Find where the given text appears and provide that cell's center as [X, Y] coordinate. 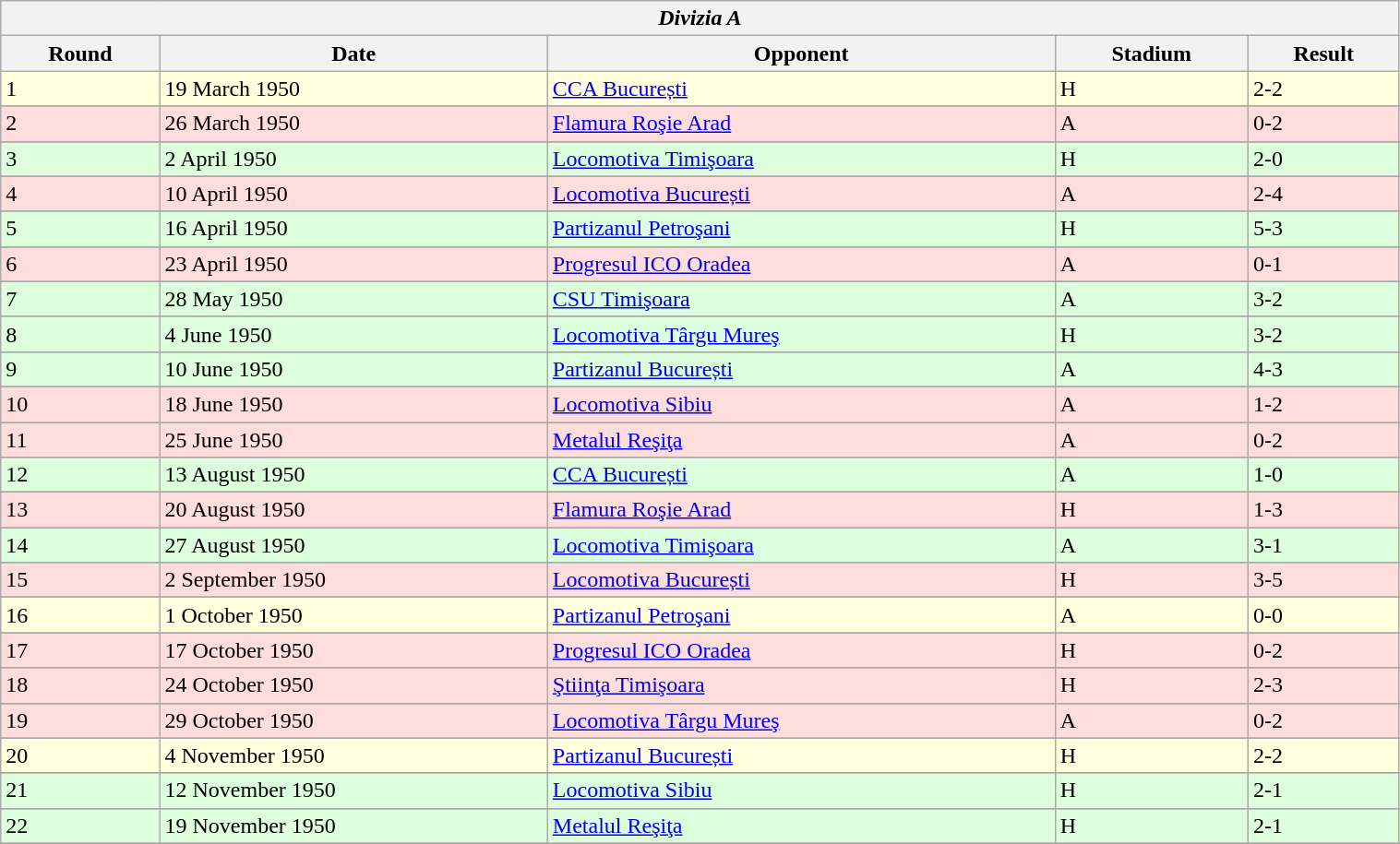
5-3 [1323, 229]
18 [80, 685]
4 November 1950 [353, 755]
Date [353, 53]
27 August 1950 [353, 545]
4 June 1950 [353, 334]
1-2 [1323, 404]
2-0 [1323, 159]
24 October 1950 [353, 685]
11 [80, 440]
15 [80, 580]
10 April 1950 [353, 194]
0-0 [1323, 615]
Result [1323, 53]
19 November 1950 [353, 826]
20 [80, 755]
3-5 [1323, 580]
2 April 1950 [353, 159]
12 November 1950 [353, 791]
23 April 1950 [353, 264]
28 May 1950 [353, 299]
12 [80, 475]
16 April 1950 [353, 229]
21 [80, 791]
26 March 1950 [353, 124]
19 [80, 720]
14 [80, 545]
7 [80, 299]
29 October 1950 [353, 720]
22 [80, 826]
1-3 [1323, 510]
4-3 [1323, 369]
0-1 [1323, 264]
13 [80, 510]
10 [80, 404]
2-4 [1323, 194]
2 September 1950 [353, 580]
Stadium [1152, 53]
20 August 1950 [353, 510]
Opponent [801, 53]
18 June 1950 [353, 404]
1 October 1950 [353, 615]
9 [80, 369]
2-3 [1323, 685]
Ştiinţa Timişoara [801, 685]
13 August 1950 [353, 475]
17 October 1950 [353, 650]
5 [80, 229]
25 June 1950 [353, 440]
Divizia A [700, 18]
10 June 1950 [353, 369]
CSU Timişoara [801, 299]
1-0 [1323, 475]
Round [80, 53]
2 [80, 124]
19 March 1950 [353, 89]
16 [80, 615]
4 [80, 194]
3-1 [1323, 545]
6 [80, 264]
1 [80, 89]
8 [80, 334]
17 [80, 650]
3 [80, 159]
